Output the (x, y) coordinate of the center of the cell containing the given text.  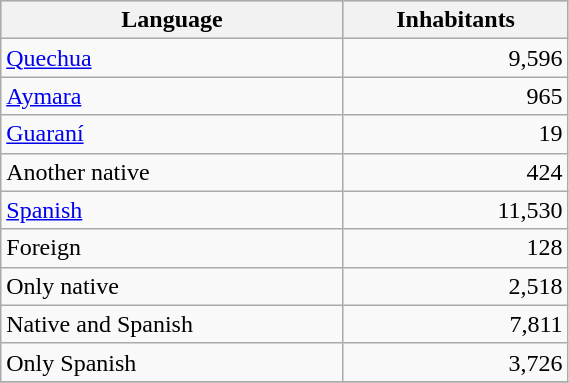
9,596 (456, 58)
Inhabitants (456, 20)
3,726 (456, 362)
7,811 (456, 324)
Native and Spanish (172, 324)
Only Spanish (172, 362)
19 (456, 134)
Quechua (172, 58)
Foreign (172, 248)
Guaraní (172, 134)
Another native (172, 172)
Language (172, 20)
Only native (172, 286)
2,518 (456, 286)
Spanish (172, 210)
Aymara (172, 96)
11,530 (456, 210)
424 (456, 172)
128 (456, 248)
965 (456, 96)
